Pinpoint the cell where the given text exists, returning its (x, y) midpoint coordinate. 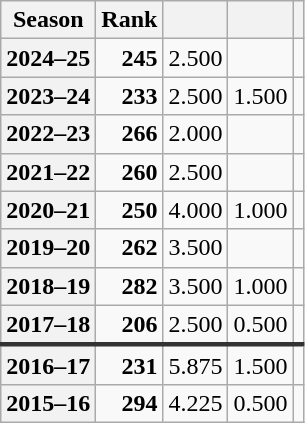
2018–19 (48, 286)
2.000 (196, 134)
2020–21 (48, 210)
294 (130, 403)
2016–17 (48, 365)
4.225 (196, 403)
231 (130, 365)
262 (130, 248)
2017–18 (48, 325)
245 (130, 58)
206 (130, 325)
2023–24 (48, 96)
Season (48, 20)
233 (130, 96)
282 (130, 286)
260 (130, 172)
2022–23 (48, 134)
5.875 (196, 365)
Rank (130, 20)
250 (130, 210)
2021–22 (48, 172)
2015–16 (48, 403)
2019–20 (48, 248)
4.000 (196, 210)
266 (130, 134)
2024–25 (48, 58)
